Determine the [X, Y] coordinate at the center of the cell enclosing the given text.  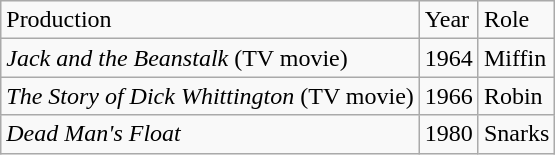
Snarks [516, 134]
Jack and the Beanstalk (TV movie) [210, 58]
Robin [516, 96]
Role [516, 20]
Production [210, 20]
1980 [448, 134]
Dead Man's Float [210, 134]
1966 [448, 96]
The Story of Dick Whittington (TV movie) [210, 96]
1964 [448, 58]
Miffin [516, 58]
Year [448, 20]
